Pinpoint the cell where the given text exists, returning its [X, Y] midpoint coordinate. 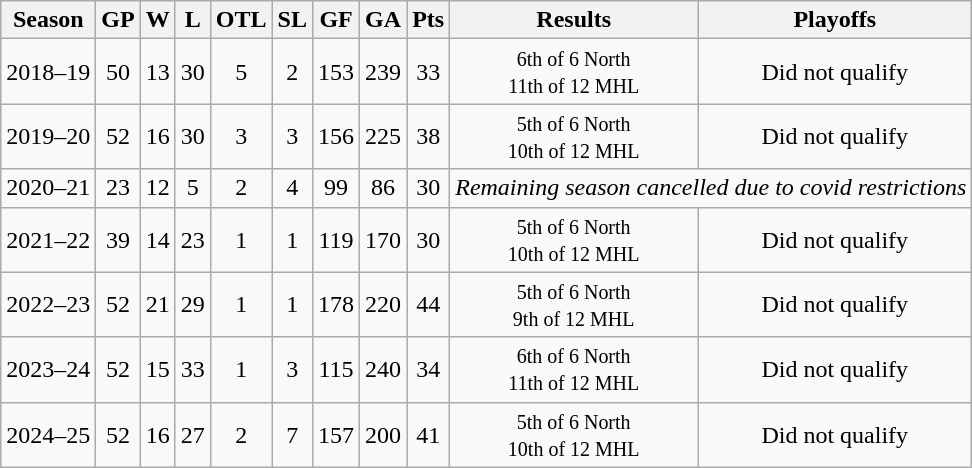
2024–25 [48, 434]
99 [336, 188]
157 [336, 434]
14 [158, 240]
SL [292, 20]
GP [118, 20]
21 [158, 304]
15 [158, 370]
41 [428, 434]
2018–19 [48, 72]
GF [336, 20]
86 [384, 188]
Season [48, 20]
GA [384, 20]
5th of 6 North9th of 12 MHL [574, 304]
Pts [428, 20]
W [158, 20]
115 [336, 370]
239 [384, 72]
2021–22 [48, 240]
153 [336, 72]
119 [336, 240]
29 [192, 304]
27 [192, 434]
L [192, 20]
4 [292, 188]
240 [384, 370]
2019–20 [48, 136]
2020–21 [48, 188]
50 [118, 72]
178 [336, 304]
170 [384, 240]
2022–23 [48, 304]
200 [384, 434]
7 [292, 434]
2023–24 [48, 370]
12 [158, 188]
44 [428, 304]
Playoffs [835, 20]
156 [336, 136]
38 [428, 136]
Results [574, 20]
13 [158, 72]
OTL [241, 20]
220 [384, 304]
39 [118, 240]
225 [384, 136]
34 [428, 370]
Remaining season cancelled due to covid restrictions [711, 188]
